From the cell containing the given text, extract its center point as (x, y) coordinate. 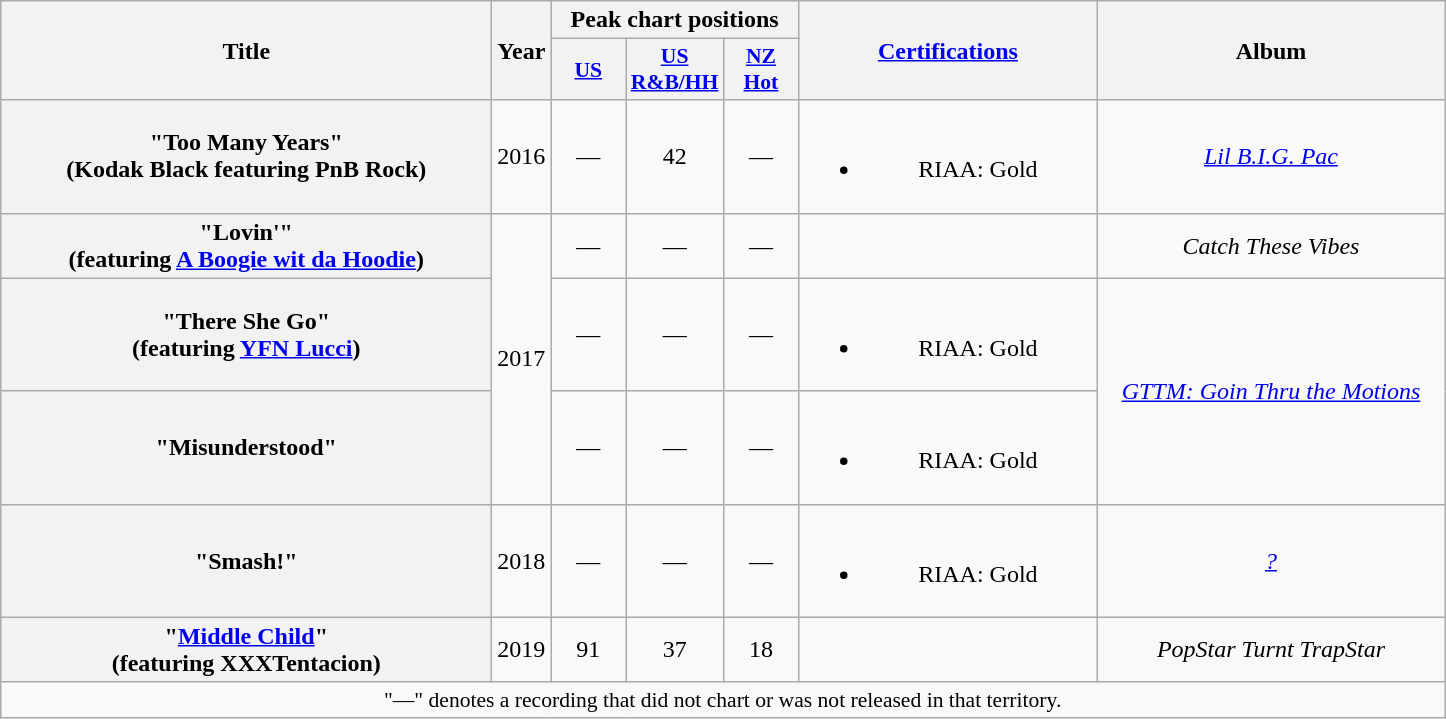
? (1270, 560)
US (588, 70)
2017 (522, 358)
37 (675, 650)
USR&B/HH (675, 70)
Album (1270, 50)
"Middle Child"(featuring XXXTentacion) (246, 650)
Catch These Vibes (1270, 246)
2019 (522, 650)
18 (760, 650)
2016 (522, 156)
"—" denotes a recording that did not chart or was not released in that territory. (723, 700)
2018 (522, 560)
GTTM: Goin Thru the Motions (1270, 391)
Peak chart positions (675, 20)
"Smash!" (246, 560)
"There She Go"(featuring YFN Lucci) (246, 334)
Lil B.I.G. Pac (1270, 156)
42 (675, 156)
"Lovin'"(featuring A Boogie wit da Hoodie) (246, 246)
Certifications (948, 50)
NZHot (760, 70)
Title (246, 50)
91 (588, 650)
"Misunderstood" (246, 448)
PopStar Turnt TrapStar (1270, 650)
"Too Many Years"(Kodak Black featuring PnB Rock) (246, 156)
Year (522, 50)
